Detect which cell encompasses the target text, then output its [X, Y] center coordinate. 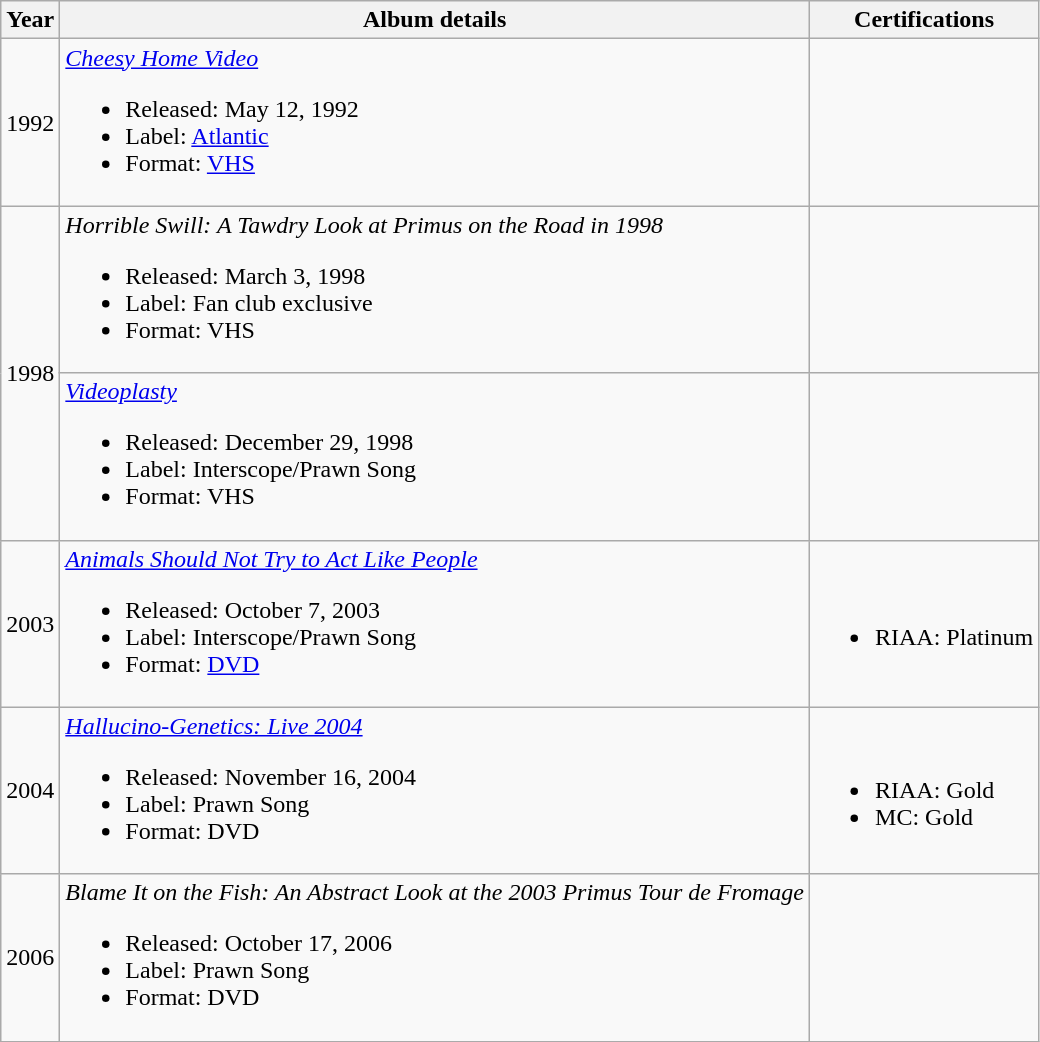
RIAA: GoldMC: Gold [924, 790]
Horrible Swill: A Tawdry Look at Primus on the Road in 1998Released: March 3, 1998Label: Fan club exclusiveFormat: VHS [435, 290]
Certifications [924, 20]
Animals Should Not Try to Act Like PeopleReleased: October 7, 2003Label: Interscope/Prawn SongFormat: DVD [435, 624]
Blame It on the Fish: An Abstract Look at the 2003 Primus Tour de FromageReleased: October 17, 2006Label: Prawn SongFormat: DVD [435, 958]
Album details [435, 20]
Year [30, 20]
2006 [30, 958]
VideoplastyReleased: December 29, 1998Label: Interscope/Prawn SongFormat: VHS [435, 456]
Cheesy Home VideoReleased: May 12, 1992Label: AtlanticFormat: VHS [435, 122]
RIAA: Platinum [924, 624]
2004 [30, 790]
Hallucino-Genetics: Live 2004Released: November 16, 2004Label: Prawn SongFormat: DVD [435, 790]
2003 [30, 624]
1998 [30, 373]
1992 [30, 122]
